Capture the cell that displays the provided text and extract its (x, y) central coordinate. 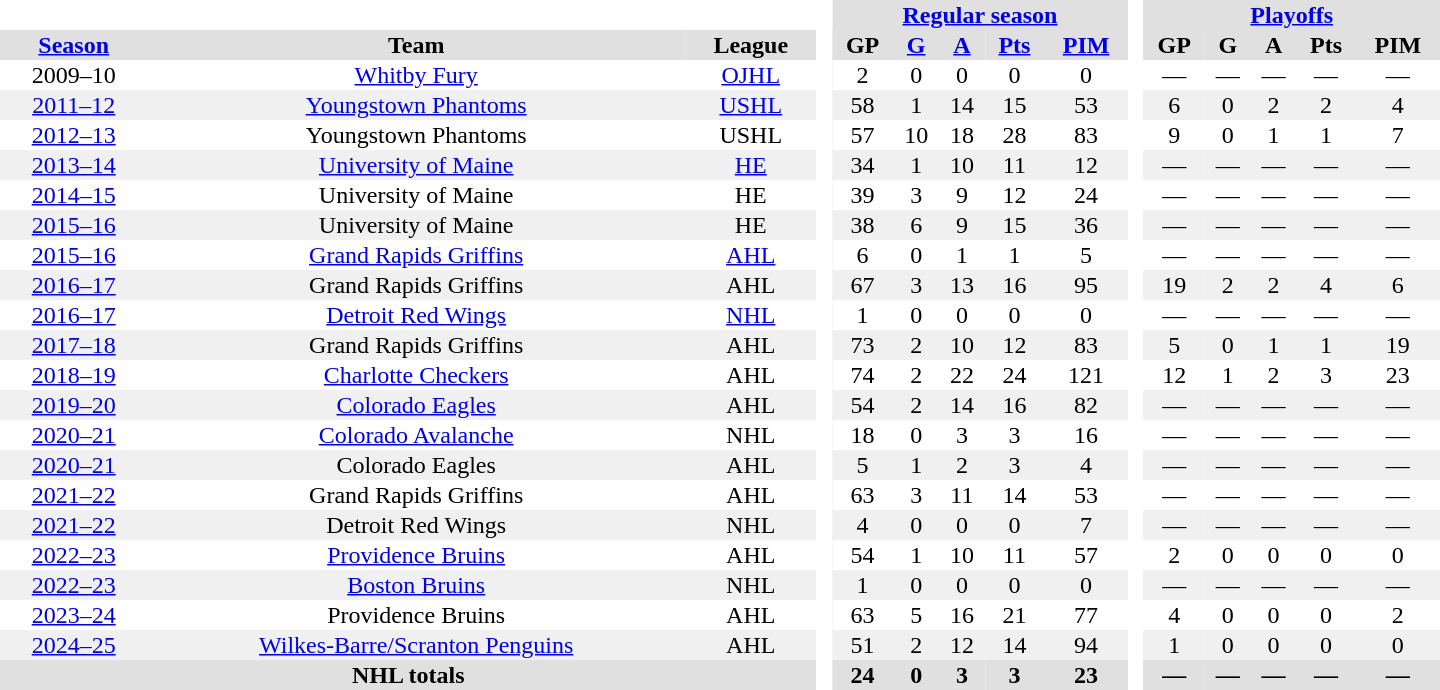
Colorado Avalanche (416, 435)
94 (1086, 645)
2012–13 (74, 135)
2023–24 (74, 615)
39 (863, 195)
13 (962, 285)
Regular season (980, 15)
Boston Bruins (416, 585)
38 (863, 225)
Season (74, 45)
21 (1014, 615)
121 (1086, 375)
Team (416, 45)
Whitby Fury (416, 75)
82 (1086, 405)
34 (863, 165)
Charlotte Checkers (416, 375)
95 (1086, 285)
74 (863, 375)
Wilkes-Barre/Scranton Penguins (416, 645)
2024–25 (74, 645)
2011–12 (74, 105)
2019–20 (74, 405)
28 (1014, 135)
51 (863, 645)
League (751, 45)
22 (962, 375)
2013–14 (74, 165)
2018–19 (74, 375)
NHL totals (408, 675)
2009–10 (74, 75)
58 (863, 105)
2014–15 (74, 195)
OJHL (751, 75)
77 (1086, 615)
Playoffs (1292, 15)
36 (1086, 225)
73 (863, 345)
2017–18 (74, 345)
67 (863, 285)
